Return the [X, Y] coordinate for the center point of the cell that contains the specified text.  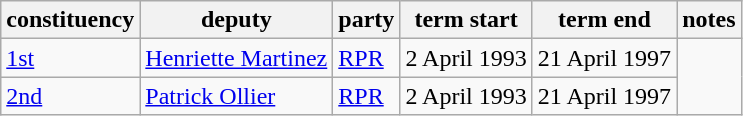
term end [604, 20]
constituency [70, 20]
Patrick Ollier [236, 96]
1st [70, 58]
2nd [70, 96]
party [366, 20]
deputy [236, 20]
term start [466, 20]
notes [709, 20]
Henriette Martinez [236, 58]
